Return (X, Y) of the center of cell containing provided text 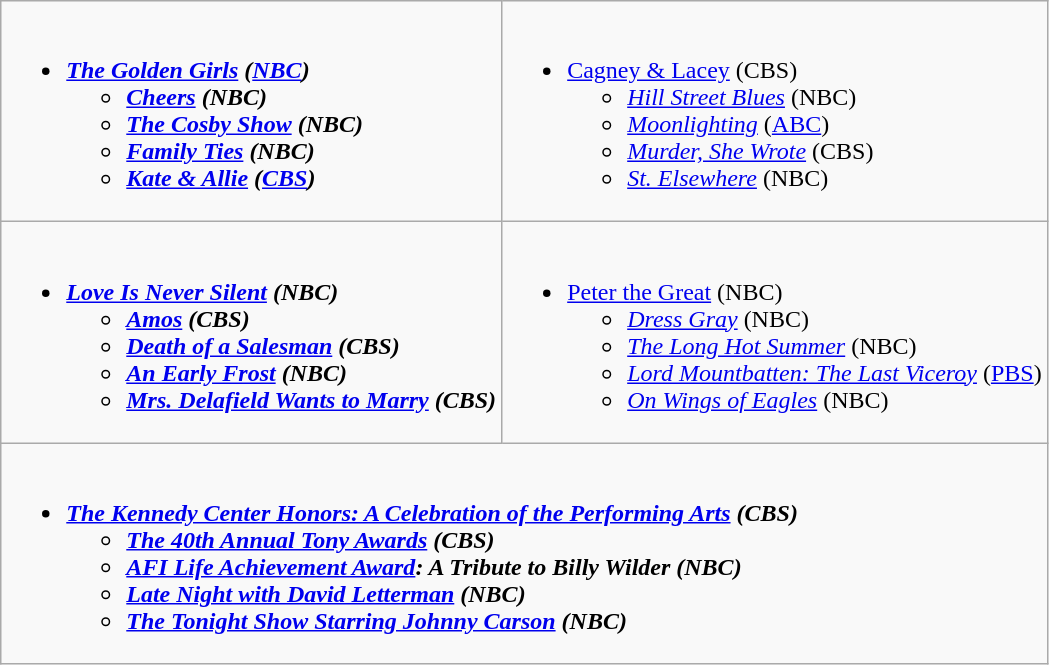
Love Is Never Silent (NBC)Amos (CBS)Death of a Salesman (CBS)An Early Frost (NBC)Mrs. Delafield Wants to Marry (CBS) (252, 332)
The Golden Girls (NBC)Cheers (NBC)The Cosby Show (NBC)Family Ties (NBC)Kate & Allie (CBS) (252, 112)
Cagney & Lacey (CBS)Hill Street Blues (NBC)Moonlighting (ABC)Murder, She Wrote (CBS)St. Elsewhere (NBC) (775, 112)
Peter the Great (NBC)Dress Gray (NBC)The Long Hot Summer (NBC)Lord Mountbatten: The Last Viceroy (PBS)On Wings of Eagles (NBC) (775, 332)
